Search for the cell housing the specified text and yield its (x, y) center coordinate. 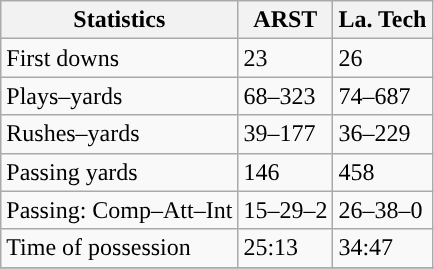
34:47 (382, 248)
Passing yards (120, 172)
15–29–2 (286, 210)
La. Tech (382, 20)
First downs (120, 58)
36–229 (382, 134)
Rushes–yards (120, 134)
458 (382, 172)
68–323 (286, 96)
Time of possession (120, 248)
39–177 (286, 134)
26 (382, 58)
Plays–yards (120, 96)
74–687 (382, 96)
Statistics (120, 20)
23 (286, 58)
26–38–0 (382, 210)
146 (286, 172)
ARST (286, 20)
Passing: Comp–Att–Int (120, 210)
25:13 (286, 248)
